Find where the given text appears and provide that cell's center as [X, Y] coordinate. 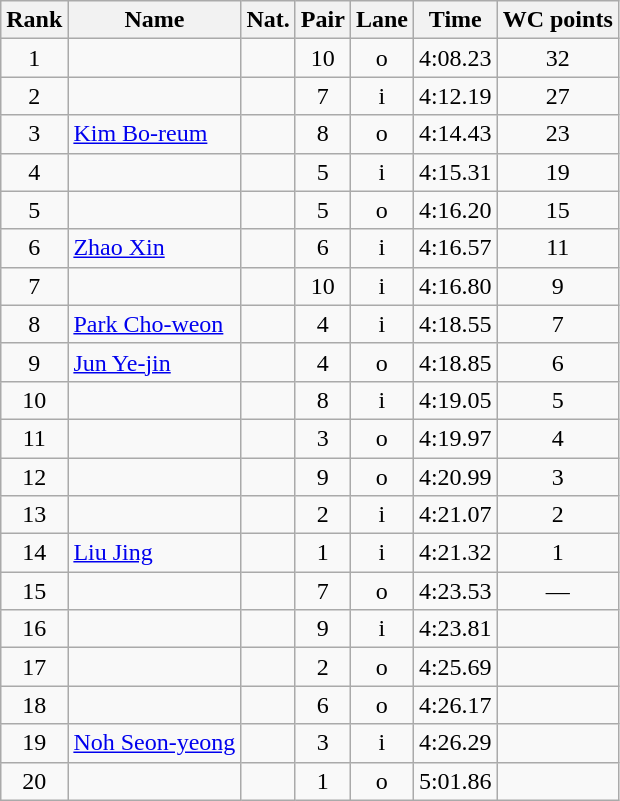
23 [558, 134]
4:26.17 [455, 705]
4:16.57 [455, 248]
4:08.23 [455, 58]
17 [34, 667]
Jun Ye-jin [154, 362]
4:21.07 [455, 515]
4:12.19 [455, 96]
4:19.97 [455, 438]
14 [34, 553]
4:25.69 [455, 667]
16 [34, 629]
4:18.85 [455, 362]
Zhao Xin [154, 248]
4:14.43 [455, 134]
18 [34, 705]
4:16.20 [455, 210]
Liu Jing [154, 553]
Pair [322, 20]
4:26.29 [455, 743]
4:19.05 [455, 400]
WC points [558, 20]
Park Cho-weon [154, 324]
4:23.53 [455, 591]
4:20.99 [455, 477]
32 [558, 58]
5:01.86 [455, 781]
4:21.32 [455, 553]
Rank [34, 20]
Kim Bo-reum [154, 134]
Time [455, 20]
Noh Seon-yeong [154, 743]
Name [154, 20]
— [558, 591]
12 [34, 477]
4:18.55 [455, 324]
4:23.81 [455, 629]
13 [34, 515]
Nat. [268, 20]
Lane [382, 20]
27 [558, 96]
20 [34, 781]
4:16.80 [455, 286]
4:15.31 [455, 172]
